For the text-containing cell, return its midpoint in (x, y) coordinate format. 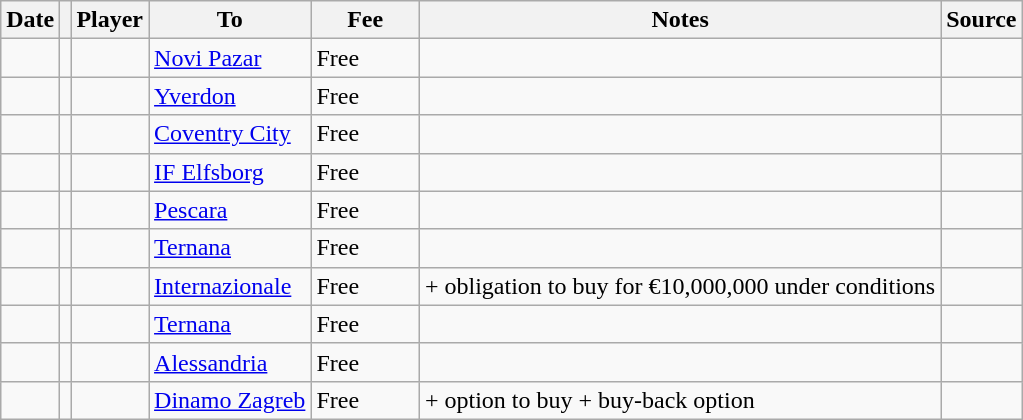
To (230, 20)
+ option to buy + buy-back option (680, 400)
Notes (680, 20)
IF Elfsborg (230, 172)
Coventry City (230, 134)
+ obligation to buy for €10,000,000 under conditions (680, 286)
Internazionale (230, 286)
Date (30, 20)
Novi Pazar (230, 58)
Yverdon (230, 96)
Alessandria (230, 362)
Dinamo Zagreb (230, 400)
Player (110, 20)
Pescara (230, 210)
Fee (366, 20)
Source (982, 20)
